Output the [X, Y] coordinate of the center of the cell containing the given text.  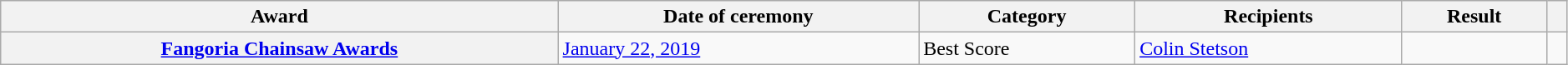
Best Score [1028, 48]
Award [279, 17]
Fangoria Chainsaw Awards [279, 48]
Category [1028, 17]
Colin Stetson [1269, 48]
January 22, 2019 [738, 48]
Recipients [1269, 17]
Result [1474, 17]
Date of ceremony [738, 17]
